Return the [x, y] coordinate for the center point of the cell that contains the specified text.  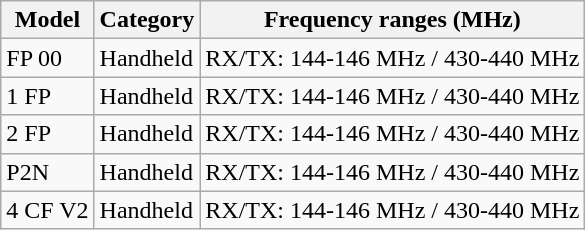
2 FP [48, 134]
1 FP [48, 96]
Model [48, 20]
4 CF V2 [48, 210]
Category [147, 20]
Frequency ranges (MHz) [392, 20]
P2N [48, 172]
FP 00 [48, 58]
